Determine the [x, y] coordinate at the center of the cell enclosing the given text.  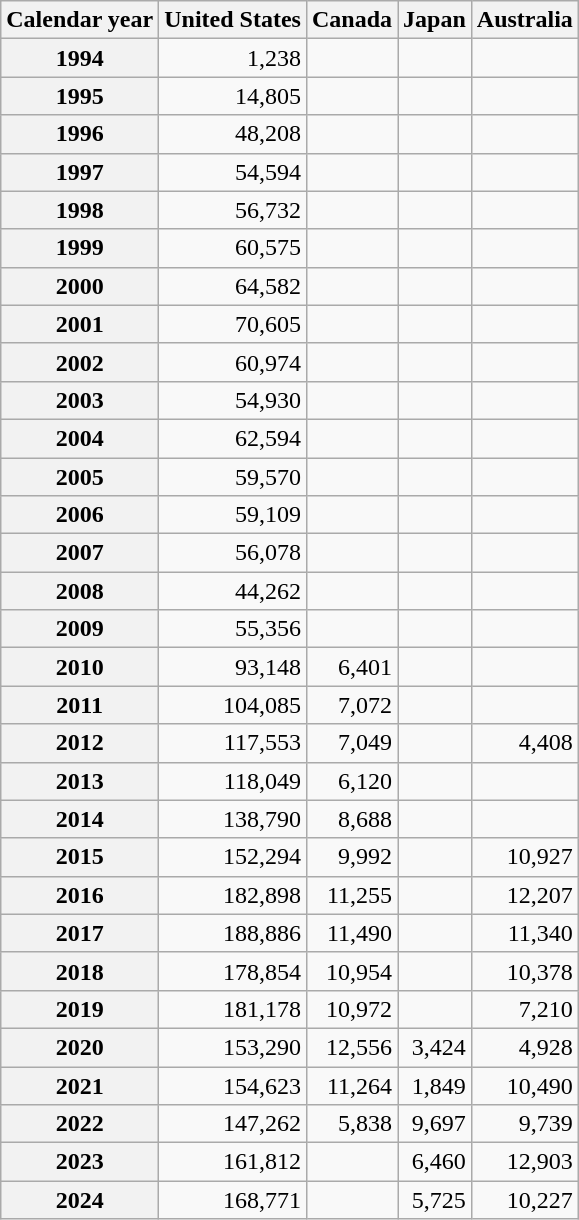
54,594 [233, 172]
10,227 [524, 1200]
1995 [80, 96]
Canada [352, 20]
Australia [524, 20]
10,490 [524, 1085]
161,812 [233, 1162]
1,849 [435, 1085]
60,974 [233, 362]
70,605 [233, 324]
2008 [80, 591]
2023 [80, 1162]
54,930 [233, 400]
44,262 [233, 591]
60,575 [233, 248]
Japan [435, 20]
4,928 [524, 1047]
178,854 [233, 971]
2016 [80, 895]
62,594 [233, 438]
1,238 [233, 58]
188,886 [233, 933]
93,148 [233, 667]
5,725 [435, 1200]
12,207 [524, 895]
117,553 [233, 743]
2006 [80, 515]
6,120 [352, 781]
9,739 [524, 1124]
2021 [80, 1085]
2017 [80, 933]
59,109 [233, 515]
11,255 [352, 895]
11,490 [352, 933]
9,697 [435, 1124]
10,378 [524, 971]
7,049 [352, 743]
6,401 [352, 667]
2013 [80, 781]
2002 [80, 362]
56,732 [233, 210]
2011 [80, 705]
1996 [80, 134]
2007 [80, 553]
147,262 [233, 1124]
104,085 [233, 705]
152,294 [233, 857]
182,898 [233, 895]
2010 [80, 667]
2012 [80, 743]
1997 [80, 172]
153,290 [233, 1047]
2003 [80, 400]
59,570 [233, 477]
1999 [80, 248]
7,072 [352, 705]
2018 [80, 971]
2005 [80, 477]
55,356 [233, 629]
11,264 [352, 1085]
118,049 [233, 781]
14,805 [233, 96]
2022 [80, 1124]
10,972 [352, 1009]
1998 [80, 210]
2014 [80, 819]
2024 [80, 1200]
10,927 [524, 857]
2015 [80, 857]
2009 [80, 629]
4,408 [524, 743]
138,790 [233, 819]
56,078 [233, 553]
7,210 [524, 1009]
2000 [80, 286]
9,992 [352, 857]
154,623 [233, 1085]
5,838 [352, 1124]
12,903 [524, 1162]
168,771 [233, 1200]
2020 [80, 1047]
12,556 [352, 1047]
2001 [80, 324]
1994 [80, 58]
United States [233, 20]
48,208 [233, 134]
2004 [80, 438]
10,954 [352, 971]
2019 [80, 1009]
8,688 [352, 819]
64,582 [233, 286]
181,178 [233, 1009]
11,340 [524, 933]
6,460 [435, 1162]
Calendar year [80, 20]
3,424 [435, 1047]
